Determine the [x, y] coordinate at the center of the cell enclosing the given text.  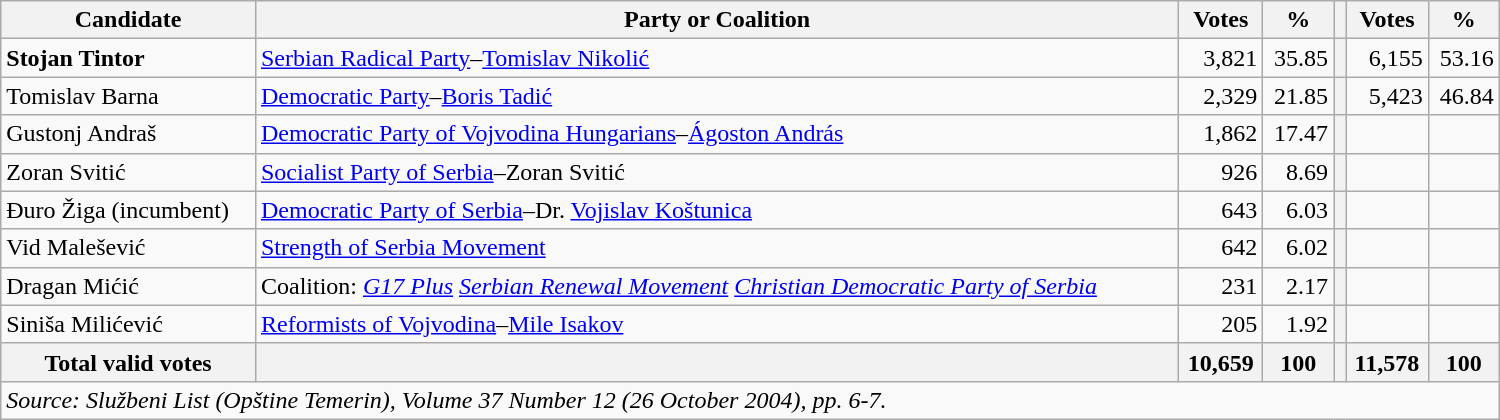
2.17 [1298, 286]
11,578 [1388, 362]
Dragan Mićić [128, 286]
Ðuro Žiga (incumbent) [128, 210]
Serbian Radical Party–Tomislav Nikolić [716, 58]
Source: Službeni List (Opštine Temerin), Volume 37 Number 12 (26 October 2004), pp. 6-7. [750, 400]
5,423 [1388, 96]
205 [1221, 324]
6,155 [1388, 58]
Gustonj Andraš [128, 134]
46.84 [1464, 96]
10,659 [1221, 362]
17.47 [1298, 134]
Vid Malešević [128, 248]
21.85 [1298, 96]
Candidate [128, 20]
Socialist Party of Serbia–Zoran Svitić [716, 172]
35.85 [1298, 58]
231 [1221, 286]
Coalition: G17 Plus Serbian Renewal Movement Christian Democratic Party of Serbia [716, 286]
Democratic Party of Serbia–Dr. Vojislav Koštunica [716, 210]
Zoran Svitić [128, 172]
8.69 [1298, 172]
Tomislav Barna [128, 96]
Stojan Tintor [128, 58]
1,862 [1221, 134]
Democratic Party of Vojvodina Hungarians–Ágoston András [716, 134]
Democratic Party–Boris Tadić [716, 96]
643 [1221, 210]
6.03 [1298, 210]
Reformists of Vojvodina–Mile Isakov [716, 324]
1.92 [1298, 324]
642 [1221, 248]
3,821 [1221, 58]
6.02 [1298, 248]
926 [1221, 172]
2,329 [1221, 96]
Strength of Serbia Movement [716, 248]
53.16 [1464, 58]
Total valid votes [128, 362]
Siniša Milićević [128, 324]
Party or Coalition [716, 20]
